Scan for the cell matching the given text and deliver its [X, Y] coordinate at center. 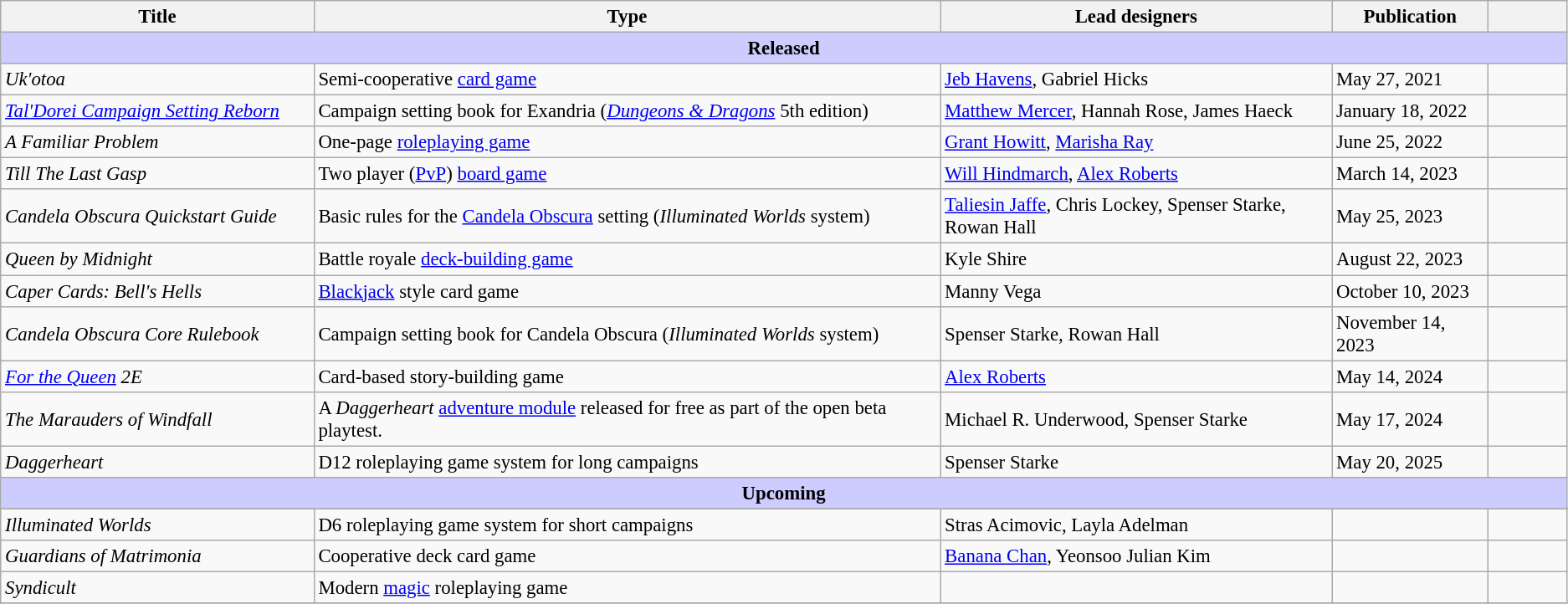
D12 roleplaying game system for long campaigns [628, 462]
Manny Vega [1136, 291]
Till The Last Gasp [157, 174]
Taliesin Jaffe, Chris Lockey, Spenser Starke, Rowan Hall [1136, 216]
Candela Obscura Core Rulebook [157, 333]
Semi-cooperative card game [628, 79]
Basic rules for the Candela Obscura setting (Illuminated Worlds system) [628, 216]
Kyle Shire [1136, 259]
D6 roleplaying game system for short campaigns [628, 525]
Queen by Midnight [157, 259]
The Marauders of Windfall [157, 418]
Stras Acimovic, Layla Adelman [1136, 525]
Candela Obscura Quickstart Guide [157, 216]
May 17, 2024 [1411, 418]
Title [157, 17]
Two player (PvP) board game [628, 174]
Type [628, 17]
Grant Howitt, Marisha Ray [1136, 142]
March 14, 2023 [1411, 174]
Publication [1411, 17]
January 18, 2022 [1411, 111]
Cooperative deck card game [628, 556]
June 25, 2022 [1411, 142]
Campaign setting book for Exandria (Dungeons & Dragons 5th edition) [628, 111]
October 10, 2023 [1411, 291]
Will Hindmarch, Alex Roberts [1136, 174]
Blackjack style card game [628, 291]
A Daggerheart adventure module released for free as part of the open beta playtest. [628, 418]
A Familiar Problem [157, 142]
Upcoming [784, 494]
Modern magic roleplaying game [628, 587]
Jeb Havens, Gabriel Hicks [1136, 79]
Guardians of Matrimonia [157, 556]
Caper Cards: Bell's Hells [157, 291]
November 14, 2023 [1411, 333]
Card-based story-building game [628, 376]
For the Queen 2E [157, 376]
Daggerheart [157, 462]
Lead designers [1136, 17]
Alex Roberts [1136, 376]
Spenser Starke, Rowan Hall [1136, 333]
August 22, 2023 [1411, 259]
May 20, 2025 [1411, 462]
Michael R. Underwood, Spenser Starke [1136, 418]
Battle royale deck-building game [628, 259]
Uk'otoa [157, 79]
May 14, 2024 [1411, 376]
Matthew Mercer, Hannah Rose, James Haeck [1136, 111]
Released [784, 49]
Syndicult [157, 587]
May 25, 2023 [1411, 216]
May 27, 2021 [1411, 79]
Campaign setting book for Candela Obscura (Illuminated Worlds system) [628, 333]
Spenser Starke [1136, 462]
Illuminated Worlds [157, 525]
One-page roleplaying game [628, 142]
Tal'Dorei Campaign Setting Reborn [157, 111]
Banana Chan, Yeonsoo Julian Kim [1136, 556]
